Search for the cell housing the specified text and yield its [X, Y] center coordinate. 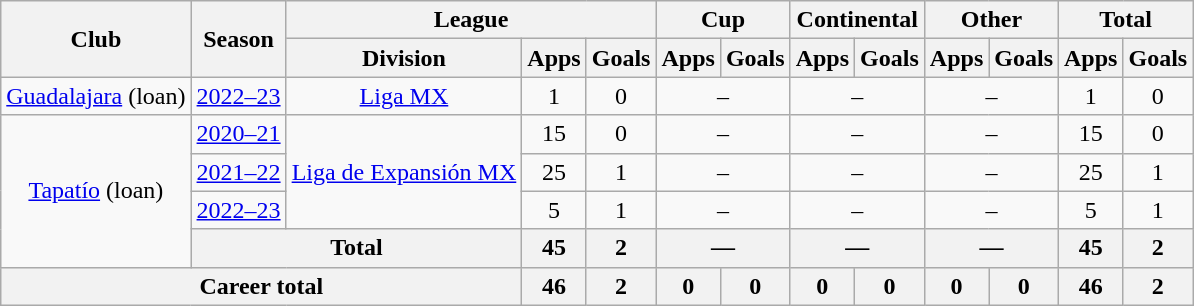
Guadalajara (loan) [96, 96]
Continental [857, 20]
Other [991, 20]
Club [96, 39]
2021–22 [238, 172]
Liga de Expansión MX [404, 172]
Division [404, 58]
Liga MX [404, 96]
Tapatío (loan) [96, 191]
League [471, 20]
2020–21 [238, 134]
Cup [723, 20]
Season [238, 39]
Career total [262, 286]
